Identify which cell holds the provided text, then report its (x, y) central coordinate. 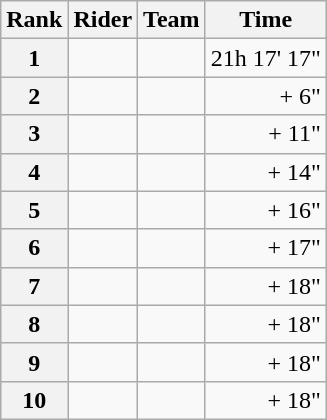
6 (34, 248)
Time (266, 20)
8 (34, 324)
4 (34, 172)
9 (34, 362)
+ 6" (266, 96)
+ 17" (266, 248)
Rider (103, 20)
10 (34, 400)
+ 14" (266, 172)
7 (34, 286)
2 (34, 96)
Rank (34, 20)
+ 11" (266, 134)
1 (34, 58)
3 (34, 134)
5 (34, 210)
+ 16" (266, 210)
21h 17' 17" (266, 58)
Team (172, 20)
